Output the (x, y) coordinate of the center of the cell containing the given text.  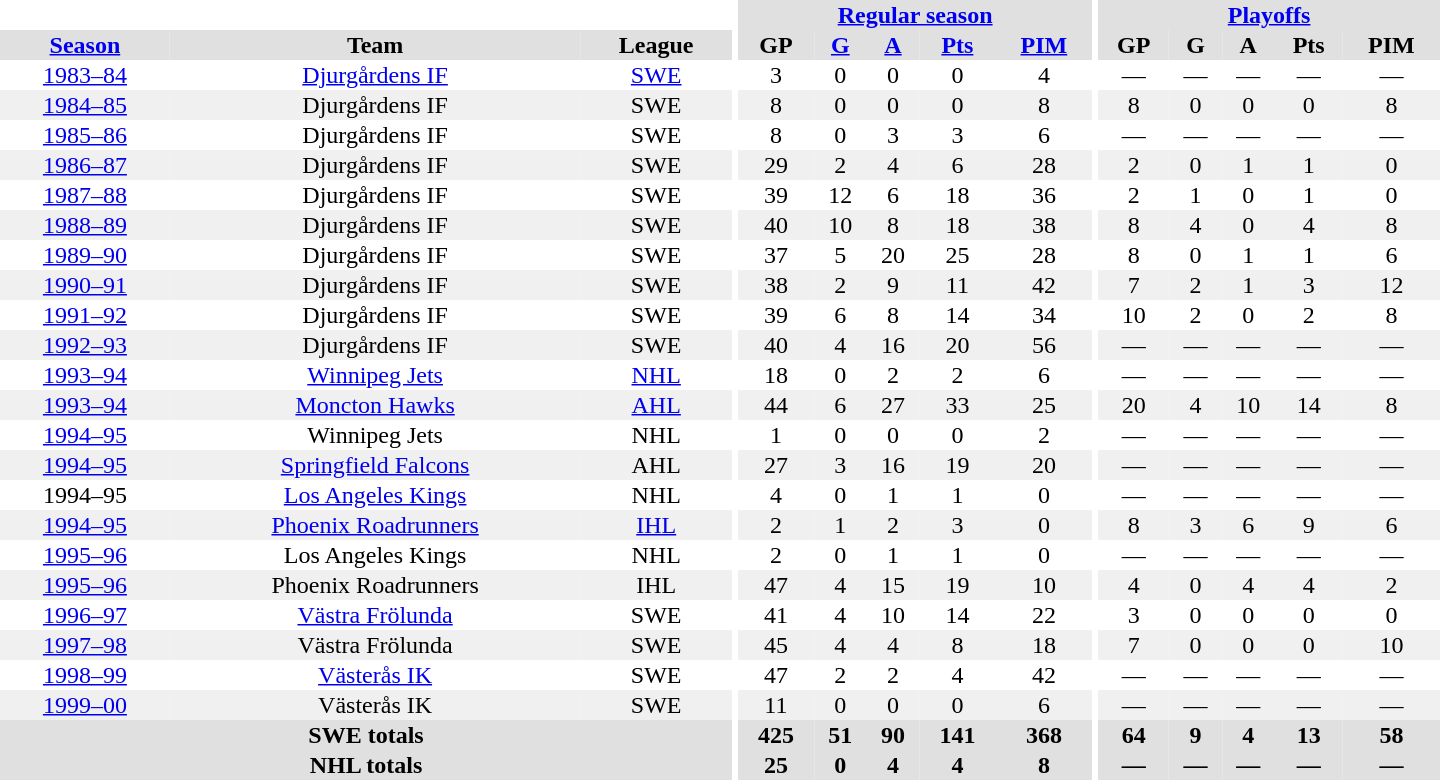
13 (1309, 735)
1999–00 (85, 705)
34 (1044, 315)
1987–88 (85, 195)
45 (776, 645)
1988–89 (85, 225)
44 (776, 405)
Season (85, 45)
1990–91 (85, 285)
58 (1392, 735)
Moncton Hawks (376, 405)
51 (840, 735)
1983–84 (85, 75)
22 (1044, 615)
37 (776, 255)
5 (840, 255)
15 (894, 585)
1997–98 (85, 645)
29 (776, 165)
368 (1044, 735)
1998–99 (85, 675)
Team (376, 45)
64 (1134, 735)
41 (776, 615)
1984–85 (85, 105)
NHL totals (366, 765)
SWE totals (366, 735)
33 (957, 405)
90 (894, 735)
Regular season (916, 15)
1991–92 (85, 315)
1992–93 (85, 345)
Springfield Falcons (376, 465)
1985–86 (85, 135)
141 (957, 735)
1996–97 (85, 615)
Playoffs (1269, 15)
36 (1044, 195)
425 (776, 735)
1986–87 (85, 165)
56 (1044, 345)
1989–90 (85, 255)
League (656, 45)
